Locate the cell with the specified text and output its [X, Y] center coordinate. 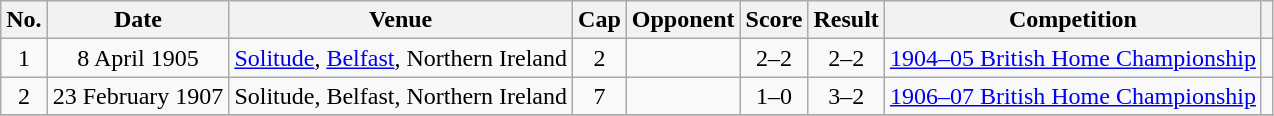
Cap [600, 20]
Opponent [683, 20]
Venue [401, 20]
1906–07 British Home Championship [1072, 96]
Date [138, 20]
Competition [1072, 20]
No. [24, 20]
23 February 1907 [138, 96]
7 [600, 96]
1904–05 British Home Championship [1072, 58]
1–0 [774, 96]
Score [774, 20]
3–2 [846, 96]
Result [846, 20]
1 [24, 58]
8 April 1905 [138, 58]
